Return the [x, y] coordinate for the center point of the cell that contains the specified text.  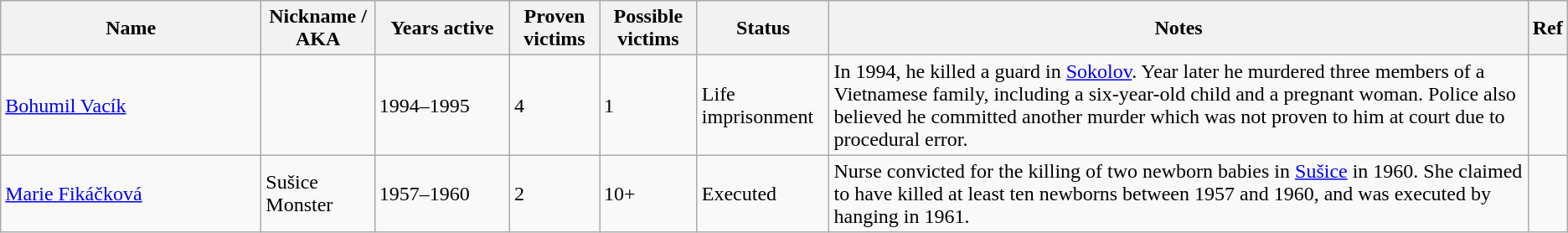
Marie Fikáčková [131, 194]
Nickname / AKA [318, 28]
Sušice Monster [318, 194]
Notes [1179, 28]
1957–1960 [442, 194]
2 [554, 194]
Possible victims [648, 28]
Status [763, 28]
Life imprisonment [763, 106]
4 [554, 106]
Years active [442, 28]
1 [648, 106]
Proven victims [554, 28]
10+ [648, 194]
Name [131, 28]
Executed [763, 194]
Bohumil Vacík [131, 106]
1994–1995 [442, 106]
Ref [1548, 28]
